Detect which cell encompasses the target text, then output its (x, y) center coordinate. 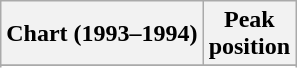
Chart (1993–1994) (102, 34)
Peakposition (249, 34)
